Scan for the cell matching the given text and deliver its (X, Y) coordinate at center. 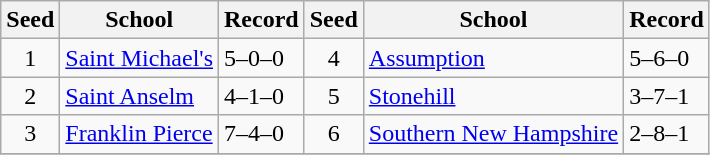
Assumption (493, 58)
7–4–0 (262, 134)
4–1–0 (262, 96)
3–7–1 (667, 96)
Stonehill (493, 96)
2 (30, 96)
Southern New Hampshire (493, 134)
2–8–1 (667, 134)
Franklin Pierce (140, 134)
5 (334, 96)
6 (334, 134)
1 (30, 58)
5–6–0 (667, 58)
Saint Michael's (140, 58)
3 (30, 134)
4 (334, 58)
Saint Anselm (140, 96)
5–0–0 (262, 58)
